Return the (X, Y) coordinate for the center point of the cell that contains the specified text.  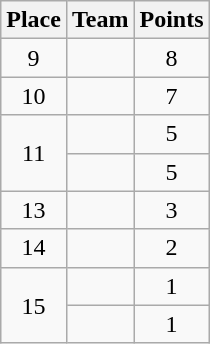
8 (172, 58)
7 (172, 96)
10 (34, 96)
Team (100, 20)
15 (34, 305)
Place (34, 20)
13 (34, 210)
Points (172, 20)
3 (172, 210)
14 (34, 248)
2 (172, 248)
9 (34, 58)
11 (34, 153)
